Return the [X, Y] coordinate for the center point of the cell that contains the specified text.  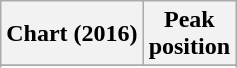
Chart (2016) [72, 34]
Peakposition [189, 34]
